Find where the given text appears and provide that cell's center as [x, y] coordinate. 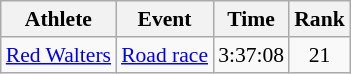
Event [164, 19]
Red Walters [58, 55]
Athlete [58, 19]
Time [251, 19]
Road race [164, 55]
3:37:08 [251, 55]
Rank [320, 19]
21 [320, 55]
